Search for the cell housing the specified text and yield its (X, Y) center coordinate. 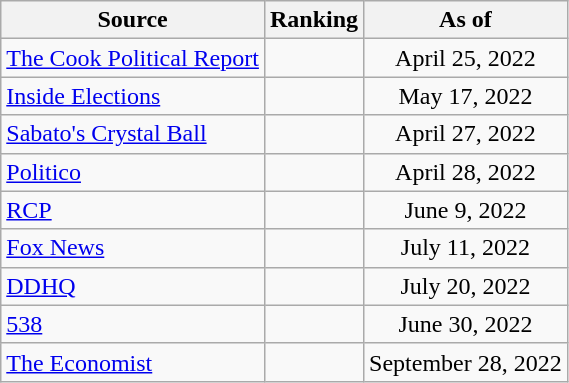
July 20, 2022 (466, 286)
538 (133, 324)
June 30, 2022 (466, 324)
Source (133, 20)
April 25, 2022 (466, 58)
June 9, 2022 (466, 210)
April 27, 2022 (466, 134)
Fox News (133, 248)
The Cook Political Report (133, 58)
April 28, 2022 (466, 172)
Inside Elections (133, 96)
RCP (133, 210)
Politico (133, 172)
The Economist (133, 362)
As of (466, 20)
DDHQ (133, 286)
Sabato's Crystal Ball (133, 134)
May 17, 2022 (466, 96)
Ranking (314, 20)
September 28, 2022 (466, 362)
July 11, 2022 (466, 248)
